Identify which cell holds the provided text, then report its [X, Y] central coordinate. 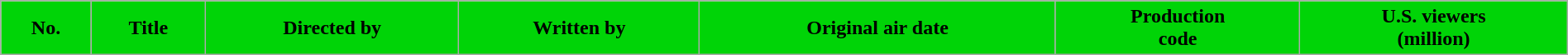
Productioncode [1178, 28]
Title [148, 28]
Original air date [878, 28]
Directed by [332, 28]
No. [46, 28]
Written by [579, 28]
U.S. viewers(million) [1434, 28]
